Identify which cell holds the provided text, then report its (x, y) central coordinate. 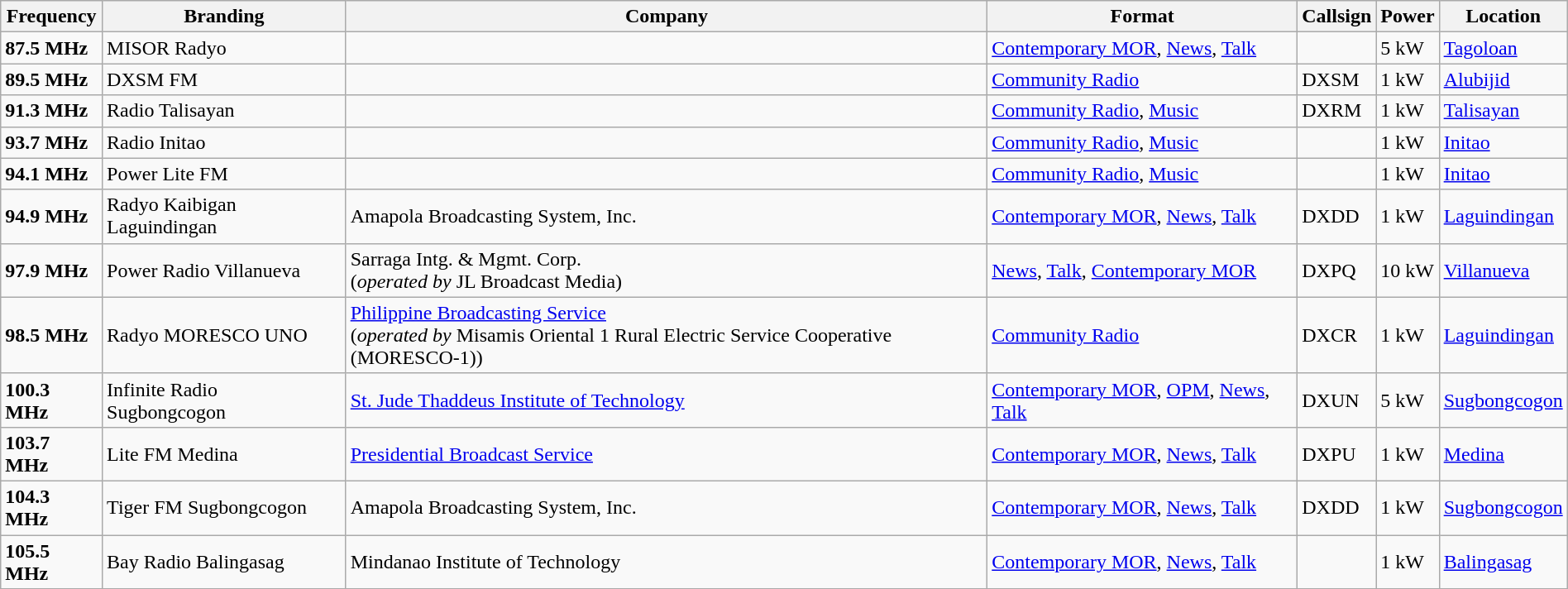
Mindanao Institute of Technology (667, 561)
Bay Radio Balingasag (225, 561)
Radio Initao (225, 142)
Format (1143, 17)
103.7 MHz (51, 453)
DXSM (1336, 79)
MISOR Radyo (225, 48)
Balingasag (1503, 561)
News, Talk, Contemporary MOR (1143, 270)
87.5 MHz (51, 48)
Villanueva (1503, 270)
Medina (1503, 453)
DXCR (1336, 335)
104.3 MHz (51, 508)
94.9 MHz (51, 217)
94.1 MHz (51, 174)
97.9 MHz (51, 270)
Lite FM Medina (225, 453)
Talisayan (1503, 111)
98.5 MHz (51, 335)
Philippine Broadcasting Service(operated by Misamis Oriental 1 Rural Electric Service Cooperative (MORESCO-1)) (667, 335)
DXUN (1336, 400)
St. Jude Thaddeus Institute of Technology (667, 400)
Radyo MORESCO UNO (225, 335)
Location (1503, 17)
Tagoloan (1503, 48)
DXPQ (1336, 270)
105.5 MHz (51, 561)
10 kW (1408, 270)
Company (667, 17)
Frequency (51, 17)
100.3 MHz (51, 400)
DXPU (1336, 453)
Callsign (1336, 17)
89.5 MHz (51, 79)
Branding (225, 17)
91.3 MHz (51, 111)
Power Lite FM (225, 174)
Power Radio Villanueva (225, 270)
Radio Talisayan (225, 111)
DXSM FM (225, 79)
Tiger FM Sugbongcogon (225, 508)
93.7 MHz (51, 142)
Power (1408, 17)
Contemporary MOR, OPM, News, Talk (1143, 400)
Alubijid (1503, 79)
Infinite Radio Sugbongcogon (225, 400)
Sarraga Intg. & Mgmt. Corp.(operated by JL Broadcast Media) (667, 270)
Radyo Kaibigan Laguindingan (225, 217)
DXRM (1336, 111)
Presidential Broadcast Service (667, 453)
